Pinpoint the cell where the given text exists, returning its (x, y) midpoint coordinate. 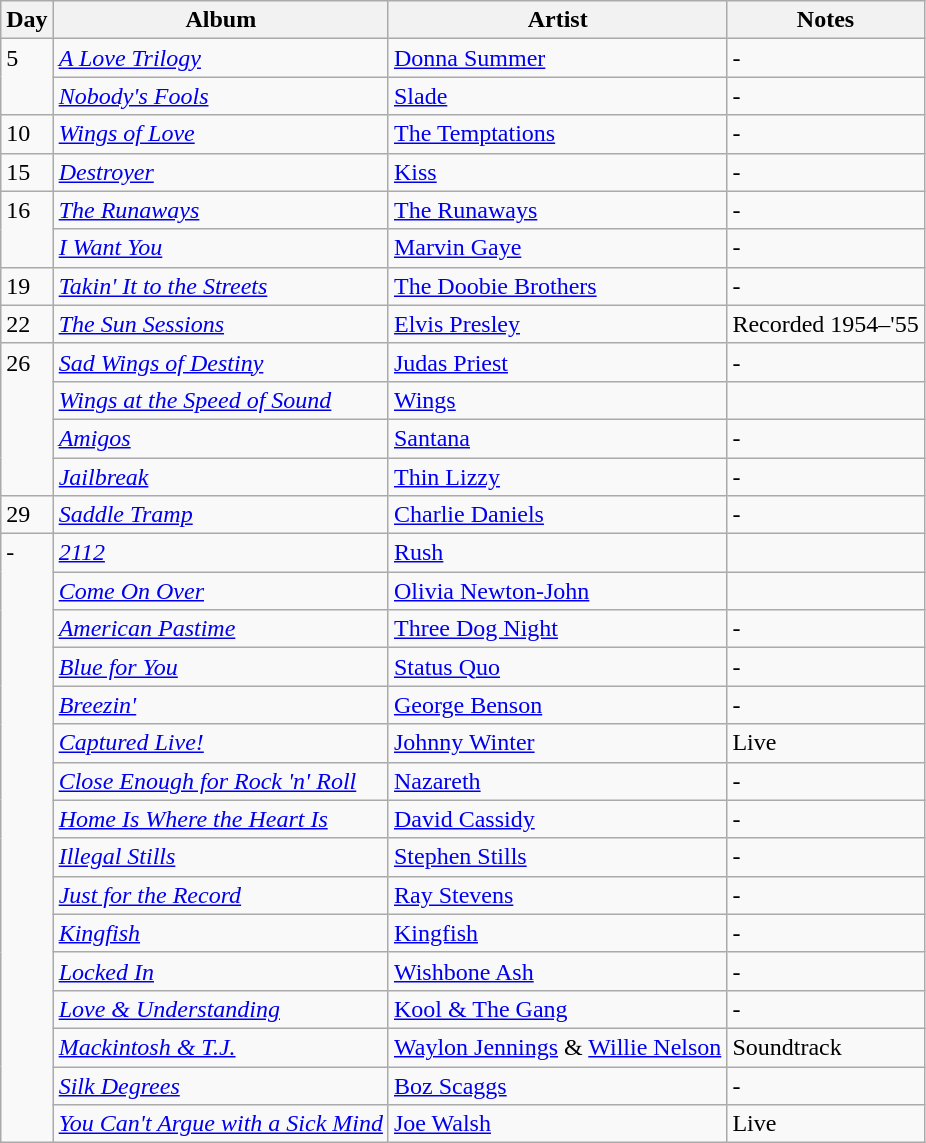
Status Quo (557, 667)
Saddle Tramp (220, 515)
Marvin Gaye (557, 248)
10 (27, 134)
15 (27, 172)
Destroyer (220, 172)
Santana (557, 438)
Boz Scaggs (557, 1085)
19 (27, 286)
David Cassidy (557, 819)
Three Dog Night (557, 629)
Slade (557, 96)
Wings of Love (220, 134)
Artist (557, 20)
Breezin' (220, 705)
Captured Live! (220, 743)
Thin Lizzy (557, 477)
26 (27, 419)
29 (27, 515)
You Can't Argue with a Sick Mind (220, 1124)
Rush (557, 553)
Close Enough for Rock 'n' Roll (220, 781)
Home Is Where the Heart Is (220, 819)
Just for the Record (220, 895)
Kool & The Gang (557, 1009)
The Temptations (557, 134)
Album (220, 20)
Jailbreak (220, 477)
Takin' It to the Streets (220, 286)
Recorded 1954–'55 (826, 324)
22 (27, 324)
Mackintosh & T.J. (220, 1047)
Nobody's Fools (220, 96)
I Want You (220, 248)
Locked In (220, 971)
Joe Walsh (557, 1124)
Waylon Jennings & Willie Nelson (557, 1047)
Elvis Presley (557, 324)
A Love Trilogy (220, 58)
The Sun Sessions (220, 324)
Day (27, 20)
2112 (220, 553)
Sad Wings of Destiny (220, 362)
Nazareth (557, 781)
Silk Degrees (220, 1085)
Notes (826, 20)
Charlie Daniels (557, 515)
Stephen Stills (557, 857)
Wishbone Ash (557, 971)
American Pastime (220, 629)
Illegal Stills (220, 857)
Donna Summer (557, 58)
Johnny Winter (557, 743)
Blue for You (220, 667)
16 (27, 229)
Kiss (557, 172)
Judas Priest (557, 362)
Love & Understanding (220, 1009)
Ray Stevens (557, 895)
Wings (557, 400)
5 (27, 77)
The Doobie Brothers (557, 286)
Wings at the Speed of Sound (220, 400)
Amigos (220, 438)
Soundtrack (826, 1047)
Olivia Newton-John (557, 591)
George Benson (557, 705)
Come On Over (220, 591)
